Capture the cell that displays the provided text and extract its (X, Y) central coordinate. 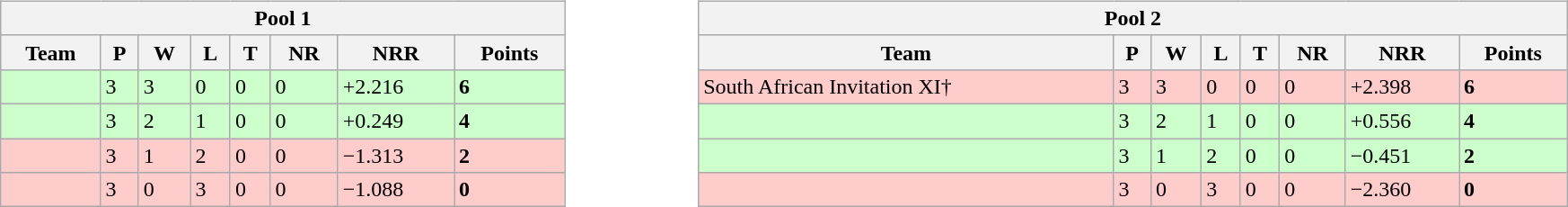
+2.398 (1402, 86)
−1.088 (395, 190)
−1.313 (395, 156)
Pool 1 (283, 18)
−0.451 (1402, 156)
+0.556 (1402, 121)
+0.249 (395, 121)
−2.360 (1402, 190)
South African Invitation XI† (906, 86)
+2.216 (395, 86)
Pool 2 (1133, 18)
